Detect which cell encompasses the target text, then output its [x, y] center coordinate. 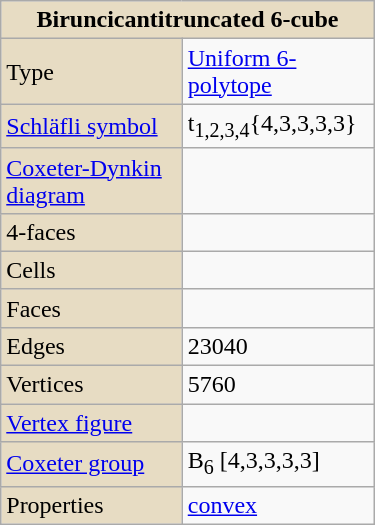
Type [92, 72]
Edges [92, 346]
Uniform 6-polytope [278, 72]
Faces [92, 308]
Properties [92, 505]
5760 [278, 385]
23040 [278, 346]
Cells [92, 270]
Schläfli symbol [92, 126]
convex [278, 505]
4-faces [92, 232]
Vertex figure [92, 423]
t1,2,3,4{4,3,3,3,3} [278, 126]
Coxeter group [92, 464]
Biruncicantitruncated 6-cube [188, 20]
Vertices [92, 385]
Coxeter-Dynkin diagram [92, 180]
B6 [4,3,3,3,3] [278, 464]
